Scan for the cell matching the given text and deliver its (X, Y) coordinate at center. 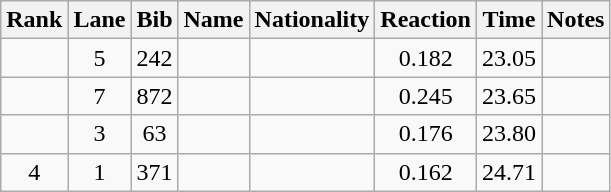
Nationality (312, 20)
5 (100, 58)
7 (100, 96)
4 (34, 172)
0.176 (426, 134)
Bib (154, 20)
1 (100, 172)
Rank (34, 20)
Reaction (426, 20)
872 (154, 96)
23.05 (510, 58)
Time (510, 20)
23.65 (510, 96)
Lane (100, 20)
63 (154, 134)
0.162 (426, 172)
23.80 (510, 134)
Name (214, 20)
3 (100, 134)
Notes (576, 20)
0.245 (426, 96)
242 (154, 58)
0.182 (426, 58)
24.71 (510, 172)
371 (154, 172)
